Return [x, y] of the center of cell containing provided text 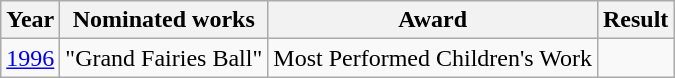
"Grand Fairies Ball" [164, 58]
Result [635, 20]
Year [30, 20]
Award [433, 20]
Most Performed Children's Work [433, 58]
Nominated works [164, 20]
1996 [30, 58]
